For the text-containing cell, return its midpoint in [X, Y] coordinate format. 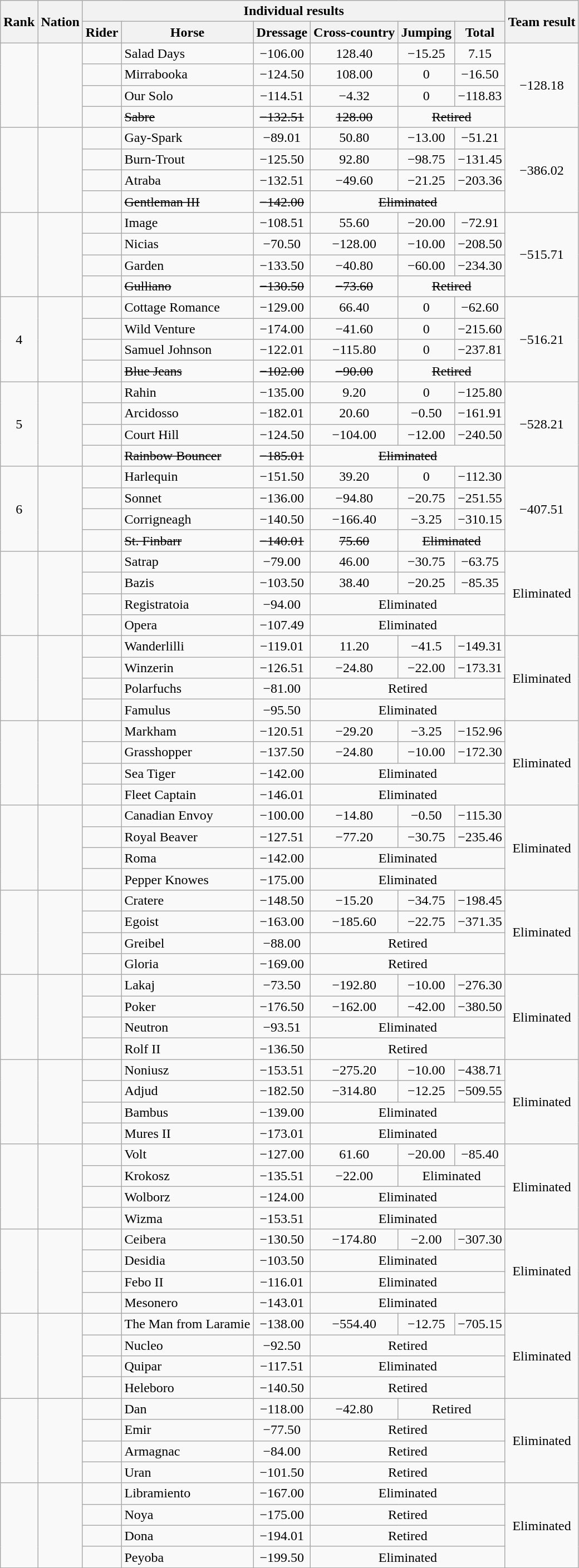
Corrigneagh [187, 519]
−515.71 [542, 254]
−15.20 [354, 900]
20.60 [354, 413]
−237.81 [480, 350]
−77.20 [354, 837]
Quipar [187, 1367]
Gay-Spark [187, 138]
−40.80 [354, 265]
−81.00 [282, 689]
Samuel Johnson [187, 350]
Cross-country [354, 32]
−135.51 [282, 1176]
−84.00 [282, 1451]
Nucleo [187, 1345]
128.00 [354, 117]
St. Finbarr [187, 540]
−85.35 [480, 583]
4 [19, 339]
Wizma [187, 1218]
Team result [542, 22]
The Man from Laramie [187, 1324]
−112.30 [480, 477]
Sea Tiger [187, 773]
−98.75 [426, 159]
Dan [187, 1409]
Registratoia [187, 604]
Arcidosso [187, 413]
Canadian Envoy [187, 816]
−60.00 [426, 265]
Mirrabooka [187, 75]
−77.50 [282, 1430]
−198.45 [480, 900]
−125.80 [480, 392]
Opera [187, 625]
−185.60 [354, 921]
−108.51 [282, 223]
−554.40 [354, 1324]
−42.00 [426, 1007]
−127.51 [282, 837]
55.60 [354, 223]
−22.75 [426, 921]
50.80 [354, 138]
Sabre [187, 117]
Image [187, 223]
−12.75 [426, 1324]
−169.00 [282, 964]
Ceibera [187, 1239]
−106.00 [282, 53]
Satrap [187, 561]
Volt [187, 1155]
Pepper Knowes [187, 879]
−528.21 [542, 424]
−95.50 [282, 710]
Atraba [187, 180]
−509.55 [480, 1091]
Individual results [294, 11]
−215.60 [480, 329]
Nation [60, 22]
−15.25 [426, 53]
Wanderlilli [187, 647]
−13.00 [426, 138]
−136.50 [282, 1049]
−314.80 [354, 1091]
Famulus [187, 710]
−149.31 [480, 647]
−162.00 [354, 1007]
−182.01 [282, 413]
Neutron [187, 1028]
−29.20 [354, 731]
108.00 [354, 75]
−136.00 [282, 498]
−122.01 [282, 350]
−49.60 [354, 180]
−94.00 [282, 604]
Krokosz [187, 1176]
−251.55 [480, 498]
−90.00 [354, 371]
−438.71 [480, 1070]
Polarfuchs [187, 689]
Emir [187, 1430]
−12.00 [426, 435]
−176.50 [282, 1007]
−72.91 [480, 223]
−139.00 [282, 1112]
Adjud [187, 1091]
Dressage [282, 32]
Blue Jeans [187, 371]
−94.80 [354, 498]
Winzerin [187, 668]
−41.60 [354, 329]
Burn-Trout [187, 159]
−41.5 [426, 647]
−120.51 [282, 731]
Grasshopper [187, 752]
−137.50 [282, 752]
Rolf II [187, 1049]
61.60 [354, 1155]
75.60 [354, 540]
−203.36 [480, 180]
−73.60 [354, 287]
−70.50 [282, 244]
66.40 [354, 308]
Horse [187, 32]
−34.75 [426, 900]
−146.01 [282, 795]
Bazis [187, 583]
46.00 [354, 561]
−85.40 [480, 1155]
Salad Days [187, 53]
Rider [102, 32]
Rainbow Bouncer [187, 456]
Bambus [187, 1112]
Garden [187, 265]
−128.18 [542, 85]
−102.00 [282, 371]
−151.50 [282, 477]
−386.02 [542, 170]
Heleboro [187, 1388]
−117.51 [282, 1367]
Fleet Captain [187, 795]
−20.25 [426, 583]
−115.30 [480, 816]
−125.50 [282, 159]
−62.60 [480, 308]
−128.00 [354, 244]
−129.00 [282, 308]
−2.00 [426, 1239]
−12.25 [426, 1091]
−173.31 [480, 668]
−107.49 [282, 625]
−101.50 [282, 1472]
Dona [187, 1536]
92.80 [354, 159]
−407.51 [542, 509]
−166.40 [354, 519]
−705.15 [480, 1324]
−88.00 [282, 943]
−143.01 [282, 1303]
−310.15 [480, 519]
−234.30 [480, 265]
9.20 [354, 392]
Greibel [187, 943]
−199.50 [282, 1557]
11.20 [354, 647]
−4.32 [354, 96]
−118.00 [282, 1409]
Peyoba [187, 1557]
Cottage Romance [187, 308]
−14.80 [354, 816]
−174.80 [354, 1239]
Markham [187, 731]
Libramiento [187, 1493]
−185.01 [282, 456]
Wild Venture [187, 329]
Poker [187, 1007]
−131.45 [480, 159]
−163.00 [282, 921]
−116.01 [282, 1281]
Mures II [187, 1133]
38.40 [354, 583]
−42.80 [354, 1409]
7.15 [480, 53]
−79.00 [282, 561]
−63.75 [480, 561]
−104.00 [354, 435]
−161.91 [480, 413]
Gentleman III [187, 201]
−51.21 [480, 138]
Mesonero [187, 1303]
−194.01 [282, 1536]
Harlequin [187, 477]
Rank [19, 22]
Total [480, 32]
Gulliano [187, 287]
−172.30 [480, 752]
Our Solo [187, 96]
−148.50 [282, 900]
−100.00 [282, 816]
Rahin [187, 392]
Febo II [187, 1281]
−307.30 [480, 1239]
Cratere [187, 900]
−133.50 [282, 265]
Armagnac [187, 1451]
−276.30 [480, 985]
−182.50 [282, 1091]
−208.50 [480, 244]
Court Hill [187, 435]
−93.51 [282, 1028]
Jumping [426, 32]
−174.00 [282, 329]
−140.01 [282, 540]
−275.20 [354, 1070]
Sonnet [187, 498]
Noniusz [187, 1070]
−114.51 [282, 96]
128.40 [354, 53]
Lakaj [187, 985]
−118.83 [480, 96]
Uran [187, 1472]
Desidia [187, 1260]
Egoist [187, 921]
−115.80 [354, 350]
6 [19, 509]
−135.00 [282, 392]
−192.80 [354, 985]
Noya [187, 1515]
−126.51 [282, 668]
−371.35 [480, 921]
−89.01 [282, 138]
−92.50 [282, 1345]
39.20 [354, 477]
−20.75 [426, 498]
−167.00 [282, 1493]
Wolborz [187, 1197]
−21.25 [426, 180]
−235.46 [480, 837]
Roma [187, 858]
−127.00 [282, 1155]
−516.21 [542, 339]
−152.96 [480, 731]
−380.50 [480, 1007]
Nicias [187, 244]
−173.01 [282, 1133]
−240.50 [480, 435]
−73.50 [282, 985]
Royal Beaver [187, 837]
−16.50 [480, 75]
Gloria [187, 964]
−138.00 [282, 1324]
−119.01 [282, 647]
5 [19, 424]
−124.00 [282, 1197]
